Return [x, y] of the center of cell containing provided text 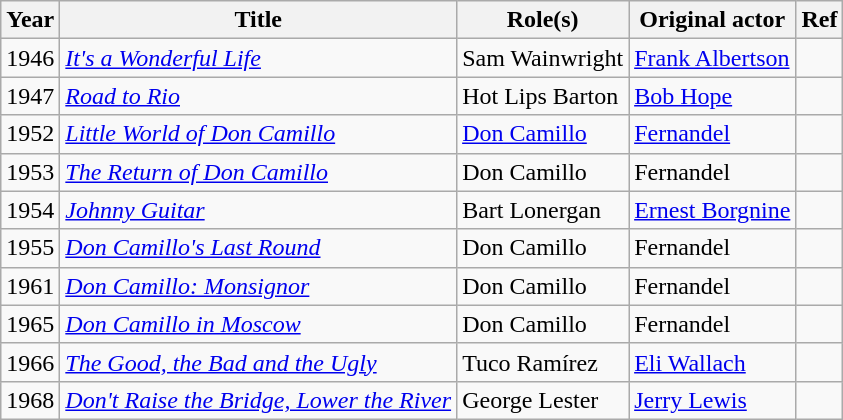
1953 [30, 172]
Don't Raise the Bridge, Lower the River [258, 400]
1968 [30, 400]
Little World of Don Camillo [258, 134]
1954 [30, 210]
George Lester [543, 400]
Jerry Lewis [712, 400]
1952 [30, 134]
1966 [30, 362]
Johnny Guitar [258, 210]
Road to Rio [258, 96]
Don Camillo in Moscow [258, 324]
Don Camillo's Last Round [258, 248]
1961 [30, 286]
Don Camillo: Monsignor [258, 286]
1946 [30, 58]
Sam Wainwright [543, 58]
Year [30, 20]
Bob Hope [712, 96]
Role(s) [543, 20]
Eli Wallach [712, 362]
Frank Albertson [712, 58]
Ref [820, 20]
The Return of Don Camillo [258, 172]
The Good, the Bad and the Ugly [258, 362]
Title [258, 20]
It's a Wonderful Life [258, 58]
1965 [30, 324]
Ernest Borgnine [712, 210]
1955 [30, 248]
Hot Lips Barton [543, 96]
Bart Lonergan [543, 210]
Tuco Ramírez [543, 362]
Original actor [712, 20]
1947 [30, 96]
